Return (X, Y) of the center of cell containing provided text 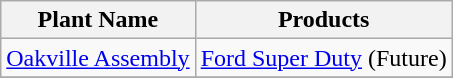
Oakville Assembly (98, 58)
Ford Super Duty (Future) (324, 58)
Plant Name (98, 20)
Products (324, 20)
